Detect which cell encompasses the target text, then output its [X, Y] center coordinate. 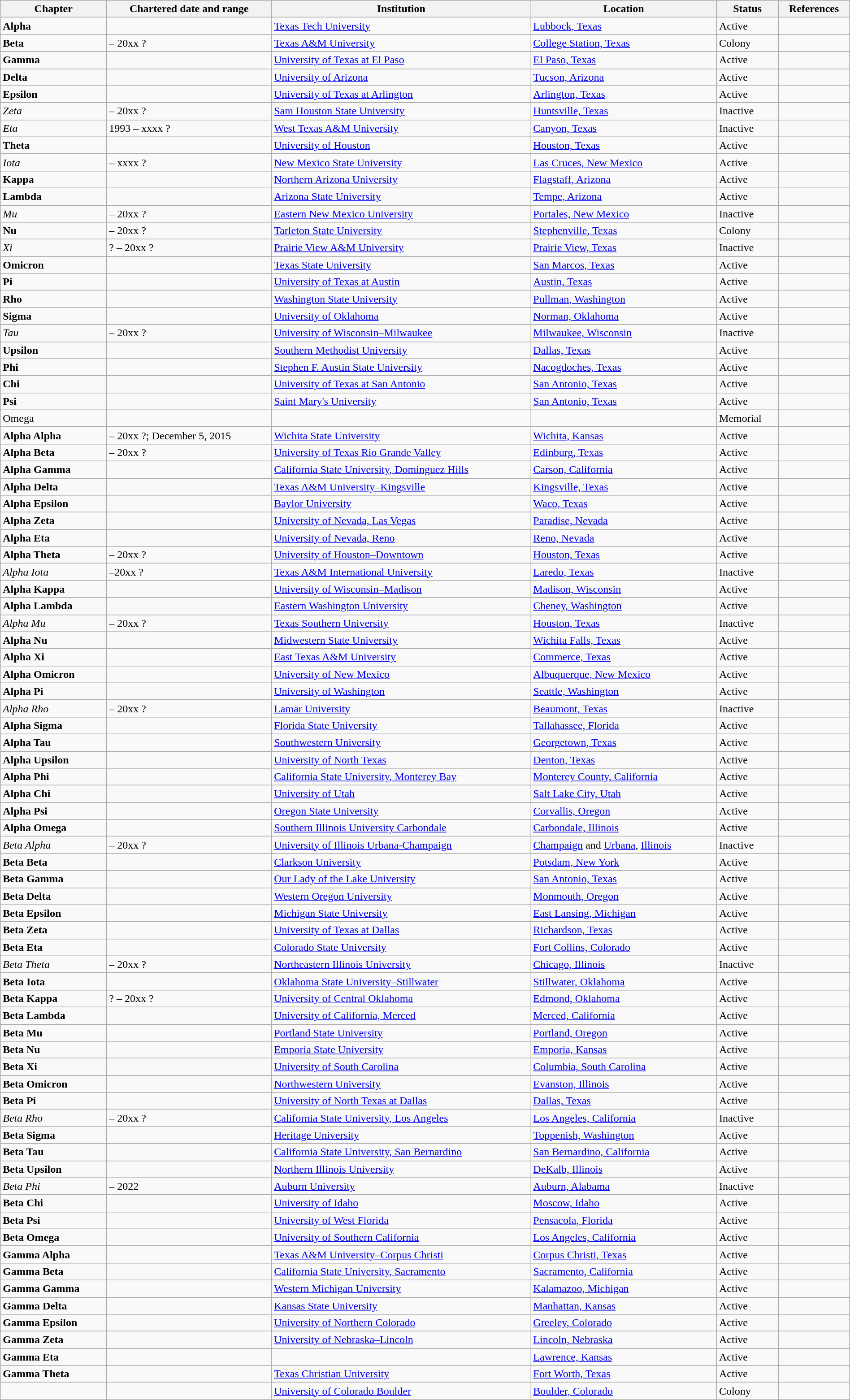
Beta Sigma [54, 1135]
University of Idaho [401, 1203]
Midwestern State University [401, 640]
Alpha Eta [54, 538]
San Marcos, Texas [624, 265]
Paradise, Nevada [624, 521]
University of Texas Rio Grande Valley [401, 452]
Northern Illinois University [401, 1169]
Las Cruces, New Mexico [624, 162]
University of Utah [401, 794]
Greeley, Colorado [624, 1323]
Beta Theta [54, 964]
Albuquerque, New Mexico [624, 674]
Corvallis, Oregon [624, 811]
Beta Psi [54, 1220]
Alpha Nu [54, 640]
Madison, Wisconsin [624, 589]
Oregon State University [401, 811]
Oklahoma State University–Stillwater [401, 981]
Beta Omega [54, 1237]
Alpha Mu [54, 623]
Southern Illinois University Carbondale [401, 828]
Auburn University [401, 1186]
Heritage University [401, 1135]
Monmouth, Oregon [624, 896]
Clarkson University [401, 862]
Lambda [54, 196]
Kansas State University [401, 1306]
University of California, Merced [401, 1015]
Memorial [748, 418]
East Lansing, Michigan [624, 913]
Beta Upsilon [54, 1169]
California State University, Monterey Bay [401, 777]
Alpha Chi [54, 794]
Southern Methodist University [401, 350]
Corpus Christi, Texas [624, 1254]
College Station, Texas [624, 43]
Iota [54, 162]
Kappa [54, 179]
Beta Zeta [54, 930]
Alpha Epsilon [54, 504]
Edmond, Oklahoma [624, 998]
Omega [54, 418]
Kalamazoo, Michigan [624, 1288]
Beta Beta [54, 862]
University of Houston–Downtown [401, 555]
California State University, Sacramento [401, 1271]
Gamma Delta [54, 1306]
University of Texas at Dallas [401, 930]
Beta Mu [54, 1032]
University of Houston [401, 145]
Toppenish, Washington [624, 1135]
Arizona State University [401, 196]
Alpha Omega [54, 828]
Eastern Washington University [401, 606]
University of Texas at Austin [401, 282]
University of Wisconsin–Milwaukee [401, 333]
Beta Rho [54, 1118]
Northwestern University [401, 1084]
Pensacola, Florida [624, 1220]
Status [748, 9]
Beta Lambda [54, 1015]
Wichita, Kansas [624, 435]
References [814, 9]
University of Illinois Urbana-Champaign [401, 845]
Milwaukee, Wisconsin [624, 333]
Chapter [54, 9]
Beta Chi [54, 1203]
Merced, California [624, 1015]
Upsilon [54, 350]
Northern Arizona University [401, 179]
Alpha Psi [54, 811]
University of West Florida [401, 1220]
Alpha Tau [54, 742]
Monterey County, California [624, 777]
Beta Gamma [54, 879]
Gamma Zeta [54, 1340]
Moscow, Idaho [624, 1203]
University of Oklahoma [401, 316]
Eta [54, 128]
Rho [54, 299]
Tucson, Arizona [624, 77]
Alpha Xi [54, 657]
Stillwater, Oklahoma [624, 981]
Fort Worth, Texas [624, 1374]
Lamar University [401, 708]
Tau [54, 333]
Theta [54, 145]
Commerce, Texas [624, 657]
Stephen F. Austin State University [401, 367]
Northeastern Illinois University [401, 964]
Alpha Gamma [54, 469]
Alpha Iota [54, 572]
Seattle, Washington [624, 691]
Auburn, Alabama [624, 1186]
Beta Xi [54, 1067]
Salt Lake City, Utah [624, 794]
Waco, Texas [624, 504]
Potsdam, New York [624, 862]
Florida State University [401, 725]
Cheney, Washington [624, 606]
Zeta [54, 111]
Saint Mary's University [401, 401]
Sam Houston State University [401, 111]
Texas A&M University–Kingsville [401, 486]
Alpha Rho [54, 708]
Alpha Theta [54, 555]
Our Lady of the Lake University [401, 879]
–20xx ? [189, 572]
California State University, Los Angeles [401, 1118]
Tarleton State University [401, 231]
Stephenville, Texas [624, 231]
DeKalb, Illinois [624, 1169]
Western Oregon University [401, 896]
Nu [54, 231]
Western Michigan University [401, 1288]
Location [624, 9]
Beta Kappa [54, 998]
University of Southern California [401, 1237]
Nacogdoches, Texas [624, 367]
Alpha Sigma [54, 725]
Beta Pi [54, 1101]
University of Colorado Boulder [401, 1391]
Wichita State University [401, 435]
Alpha Upsilon [54, 760]
Omicron [54, 265]
University of Wisconsin–Madison [401, 589]
Carson, California [624, 469]
Phi [54, 367]
Columbia, South Carolina [624, 1067]
Arlington, Texas [624, 94]
Mu [54, 214]
Alpha Lambda [54, 606]
Evanston, Illinois [624, 1084]
Alpha Kappa [54, 589]
Gamma Theta [54, 1374]
Southwestern University [401, 742]
Gamma Beta [54, 1271]
Canyon, Texas [624, 128]
Gamma [54, 60]
Alpha Omicron [54, 674]
Laredo, Texas [624, 572]
University of Nebraska–Lincoln [401, 1340]
Gamma Gamma [54, 1288]
University of Texas at El Paso [401, 60]
Beta Alpha [54, 845]
Emporia State University [401, 1050]
University of North Texas [401, 760]
Xi [54, 248]
Texas State University [401, 265]
Carbondale, Illinois [624, 828]
Beta Epsilon [54, 913]
Beta Nu [54, 1050]
University of Nevada, Reno [401, 538]
Beta Delta [54, 896]
Psi [54, 401]
Washington State University [401, 299]
Epsilon [54, 94]
Pullman, Washington [624, 299]
Portland, Oregon [624, 1032]
Emporia, Kansas [624, 1050]
Institution [401, 9]
Georgetown, Texas [624, 742]
Baylor University [401, 504]
East Texas A&M University [401, 657]
Texas A&M University [401, 43]
Reno, Nevada [624, 538]
Boulder, Colorado [624, 1391]
Sigma [54, 316]
Portland State University [401, 1032]
New Mexico State University [401, 162]
Beta Omicron [54, 1084]
University of Texas at Arlington [401, 94]
Beaumont, Texas [624, 708]
University of Nevada, Las Vegas [401, 521]
Texas A&M International University [401, 572]
Tallahassee, Florida [624, 725]
Lubbock, Texas [624, 26]
Denton, Texas [624, 760]
– 2022 [189, 1186]
Texas Southern University [401, 623]
Alpha Zeta [54, 521]
Chicago, Illinois [624, 964]
– xxxx ? [189, 162]
University of New Mexico [401, 674]
University of Northern Colorado [401, 1323]
Alpha [54, 26]
University of South Carolina [401, 1067]
Tempe, Arizona [624, 196]
Alpha Phi [54, 777]
Norman, Oklahoma [624, 316]
Alpha Delta [54, 486]
Beta Tau [54, 1152]
University of Central Oklahoma [401, 998]
Fort Collins, Colorado [624, 947]
Texas Tech University [401, 26]
Michigan State University [401, 913]
University of Texas at San Antonio [401, 384]
Chi [54, 384]
Delta [54, 77]
San Bernardino, California [624, 1152]
Chartered date and range [189, 9]
Richardson, Texas [624, 930]
Lawrence, Kansas [624, 1357]
Sacramento, California [624, 1271]
Colorado State University [401, 947]
Alpha Beta [54, 452]
California State University, San Bernardino [401, 1152]
Huntsville, Texas [624, 111]
Flagstaff, Arizona [624, 179]
Alpha Alpha [54, 435]
University of Arizona [401, 77]
Manhattan, Kansas [624, 1306]
Austin, Texas [624, 282]
University of Washington [401, 691]
1993 – xxxx ? [189, 128]
University of North Texas at Dallas [401, 1101]
Gamma Epsilon [54, 1323]
Beta Phi [54, 1186]
Alpha Pi [54, 691]
West Texas A&M University [401, 128]
Lincoln, Nebraska [624, 1340]
Eastern New Mexico University [401, 214]
Gamma Eta [54, 1357]
Prairie View A&M University [401, 248]
Gamma Alpha [54, 1254]
Portales, New Mexico [624, 214]
Beta Iota [54, 981]
Beta [54, 43]
Champaign and Urbana, Illinois [624, 845]
– 20xx ?; December 5, 2015 [189, 435]
Beta Eta [54, 947]
Edinburg, Texas [624, 452]
Prairie View, Texas [624, 248]
Pi [54, 282]
Texas A&M University–Corpus Christi [401, 1254]
Wichita Falls, Texas [624, 640]
California State University, Dominguez Hills [401, 469]
Texas Christian University [401, 1374]
El Paso, Texas [624, 60]
Kingsville, Texas [624, 486]
